Identify which cell holds the provided text, then report its (x, y) central coordinate. 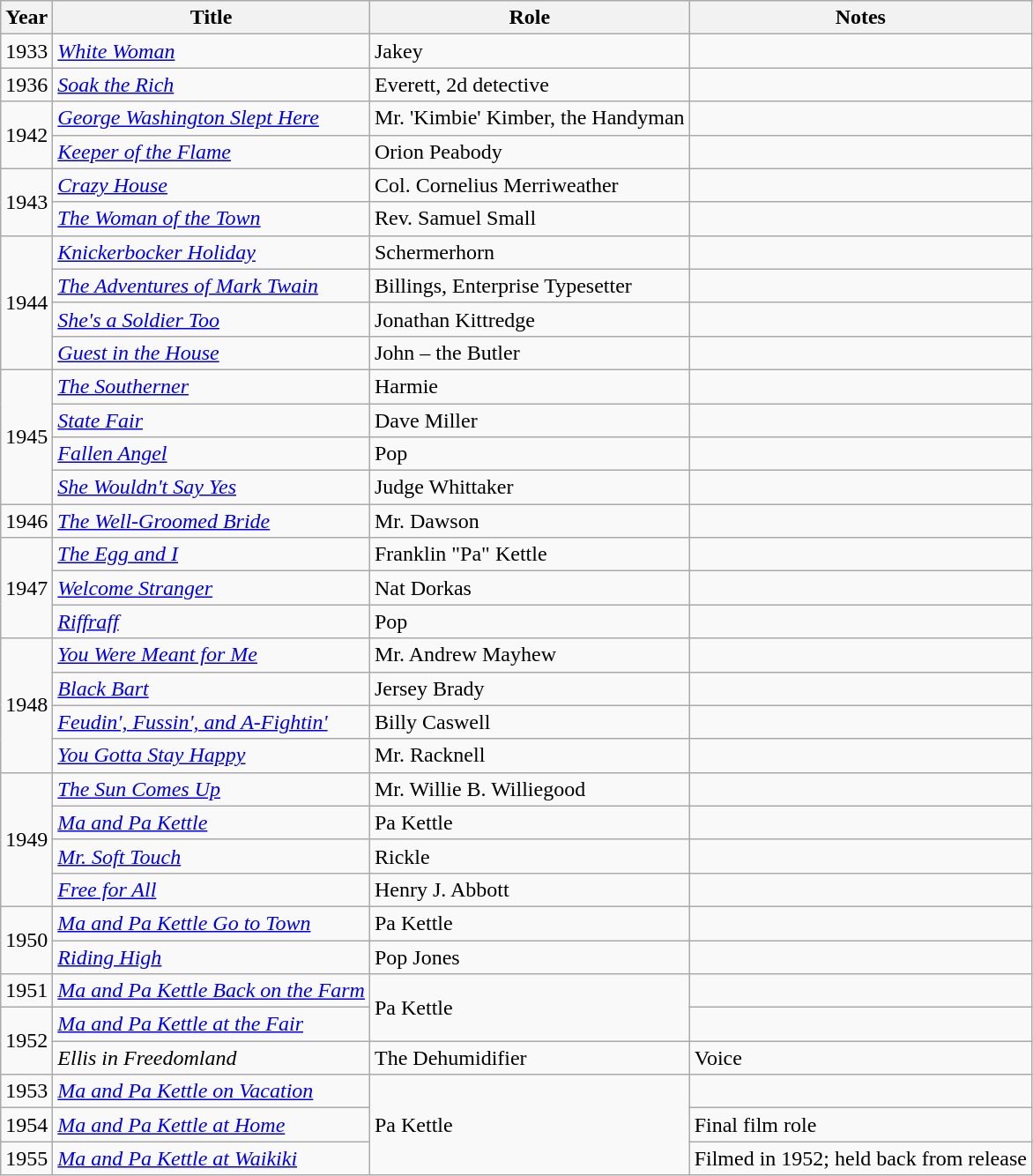
Year (26, 18)
1950 (26, 940)
1942 (26, 135)
Ma and Pa Kettle at Home (212, 1125)
Billings, Enterprise Typesetter (529, 286)
1955 (26, 1158)
Role (529, 18)
Mr. Dawson (529, 521)
Orion Peabody (529, 152)
Mr. Racknell (529, 755)
1954 (26, 1125)
1945 (26, 436)
Riding High (212, 956)
Black Bart (212, 688)
She Wouldn't Say Yes (212, 488)
1933 (26, 51)
George Washington Slept Here (212, 118)
Mr. Andrew Mayhew (529, 655)
Ma and Pa Kettle on Vacation (212, 1091)
The Dehumidifier (529, 1058)
1951 (26, 991)
Ma and Pa Kettle (212, 822)
Voice (860, 1058)
Riffraff (212, 621)
State Fair (212, 421)
Jersey Brady (529, 688)
Jonathan Kittredge (529, 319)
Pop Jones (529, 956)
Knickerbocker Holiday (212, 252)
1953 (26, 1091)
1943 (26, 202)
Billy Caswell (529, 722)
Harmie (529, 386)
Mr. Soft Touch (212, 856)
The Adventures of Mark Twain (212, 286)
Title (212, 18)
John – the Butler (529, 353)
1944 (26, 302)
Col. Cornelius Merriweather (529, 185)
Dave Miller (529, 421)
1936 (26, 85)
She's a Soldier Too (212, 319)
You Were Meant for Me (212, 655)
Franklin "Pa" Kettle (529, 555)
Filmed in 1952; held back from release (860, 1158)
Free for All (212, 889)
Final film role (860, 1125)
Crazy House (212, 185)
Ma and Pa Kettle Back on the Farm (212, 991)
Notes (860, 18)
1949 (26, 839)
Jakey (529, 51)
Henry J. Abbott (529, 889)
Soak the Rich (212, 85)
Guest in the House (212, 353)
Keeper of the Flame (212, 152)
1947 (26, 588)
Rev. Samuel Small (529, 219)
You Gotta Stay Happy (212, 755)
The Woman of the Town (212, 219)
Ma and Pa Kettle at Waikiki (212, 1158)
Welcome Stranger (212, 588)
Schermerhorn (529, 252)
Mr. 'Kimbie' Kimber, the Handyman (529, 118)
Mr. Willie B. Williegood (529, 789)
The Egg and I (212, 555)
The Sun Comes Up (212, 789)
White Woman (212, 51)
Ellis in Freedomland (212, 1058)
Judge Whittaker (529, 488)
Ma and Pa Kettle at the Fair (212, 1024)
1952 (26, 1041)
The Well-Groomed Bride (212, 521)
Rickle (529, 856)
Fallen Angel (212, 454)
Feudin', Fussin', and A-Fightin' (212, 722)
Everett, 2d detective (529, 85)
The Southerner (212, 386)
Ma and Pa Kettle Go to Town (212, 923)
1948 (26, 705)
Nat Dorkas (529, 588)
1946 (26, 521)
